Identify which cell holds the provided text, then report its [x, y] central coordinate. 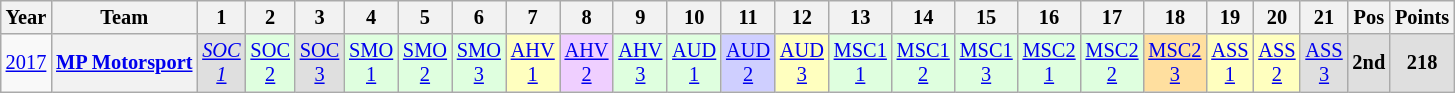
2nd [1370, 63]
20 [1276, 17]
218 [1422, 63]
6 [479, 17]
8 [587, 17]
AUD3 [802, 63]
SOC1 [221, 63]
3 [320, 17]
AHV2 [587, 63]
10 [694, 17]
17 [1112, 17]
4 [371, 17]
Pos [1370, 17]
AHV1 [533, 63]
Year [26, 17]
AUD1 [694, 63]
ASS1 [1230, 63]
MSC13 [986, 63]
2 [270, 17]
MSC12 [924, 63]
1 [221, 17]
21 [1324, 17]
7 [533, 17]
AUD2 [748, 63]
MSC22 [1112, 63]
ASS3 [1324, 63]
5 [425, 17]
MSC11 [860, 63]
MSC23 [1174, 63]
16 [1050, 17]
13 [860, 17]
2017 [26, 63]
SOC3 [320, 63]
Points [1422, 17]
11 [748, 17]
SMO2 [425, 63]
15 [986, 17]
ASS2 [1276, 63]
MSC21 [1050, 63]
12 [802, 17]
Team [124, 17]
MP Motorsport [124, 63]
19 [1230, 17]
SMO1 [371, 63]
18 [1174, 17]
SMO3 [479, 63]
SOC2 [270, 63]
AHV3 [640, 63]
14 [924, 17]
9 [640, 17]
